Locate the cell with the specified text and output its [x, y] center coordinate. 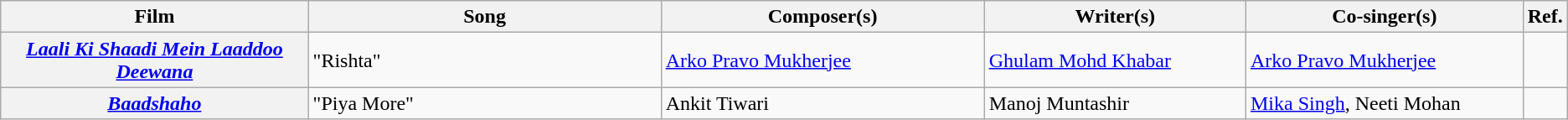
"Piya More" [484, 103]
"Rishta" [484, 60]
Laali Ki Shaadi Mein Laaddoo Deewana [154, 60]
Composer(s) [823, 17]
Baadshaho [154, 103]
Manoj Muntashir [1115, 103]
Writer(s) [1115, 17]
Ref. [1545, 17]
Ghulam Mohd Khabar [1115, 60]
Mika Singh, Neeti Mohan [1384, 103]
Ankit Tiwari [823, 103]
Co-singer(s) [1384, 17]
Song [484, 17]
Film [154, 17]
